Determine the (x, y) coordinate at the center of the cell enclosing the given text.  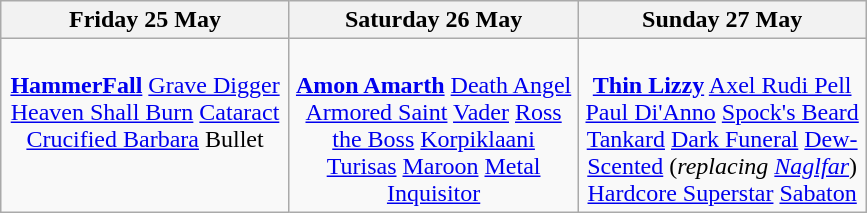
Amon Amarth Death Angel Armored Saint Vader Ross the Boss Korpiklaani Turisas Maroon Metal Inquisitor (434, 126)
Saturday 26 May (434, 20)
Thin Lizzy Axel Rudi Pell Paul Di'Anno Spock's Beard Tankard Dark Funeral Dew-Scented (replacing Naglfar) Hardcore Superstar Sabaton (722, 126)
Sunday 27 May (722, 20)
Friday 25 May (146, 20)
HammerFall Grave Digger Heaven Shall Burn Cataract Crucified Barbara Bullet (146, 126)
